Return [x, y] of the center of cell containing provided text 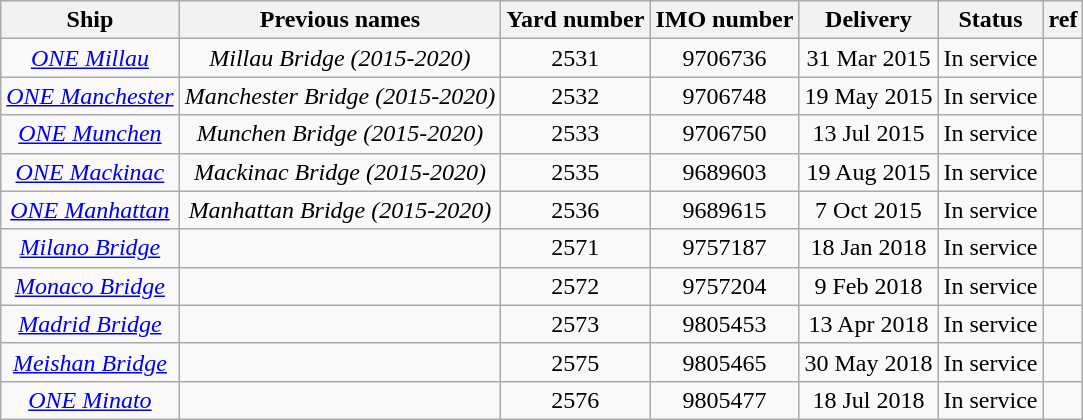
30 May 2018 [868, 362]
2532 [576, 96]
Mackinac Bridge (2015-2020) [340, 172]
9706748 [724, 96]
9689603 [724, 172]
9805453 [724, 324]
13 Jul 2015 [868, 134]
9805477 [724, 400]
18 Jan 2018 [868, 248]
Previous names [340, 20]
2533 [576, 134]
2573 [576, 324]
31 Mar 2015 [868, 58]
2571 [576, 248]
9805465 [724, 362]
Milano Bridge [90, 248]
9706750 [724, 134]
9757187 [724, 248]
ONE Millau [90, 58]
Manhattan Bridge (2015-2020) [340, 210]
2575 [576, 362]
2531 [576, 58]
ONE Munchen [90, 134]
2536 [576, 210]
ONE Mackinac [90, 172]
Millau Bridge (2015-2020) [340, 58]
7 Oct 2015 [868, 210]
19 Aug 2015 [868, 172]
ONE Manhattan [90, 210]
ONE Minato [90, 400]
Ship [90, 20]
9 Feb 2018 [868, 286]
ONE Manchester [90, 96]
Madrid Bridge [90, 324]
Munchen Bridge (2015-2020) [340, 134]
2535 [576, 172]
2576 [576, 400]
Yard number [576, 20]
2572 [576, 286]
Manchester Bridge (2015-2020) [340, 96]
19 May 2015 [868, 96]
Meishan Bridge [90, 362]
18 Jul 2018 [868, 400]
13 Apr 2018 [868, 324]
9757204 [724, 286]
IMO number [724, 20]
Monaco Bridge [90, 286]
9689615 [724, 210]
Delivery [868, 20]
ref [1063, 20]
Status [990, 20]
9706736 [724, 58]
